From the cell containing the given text, extract its center point as (x, y) coordinate. 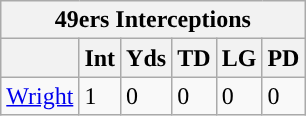
Wright (40, 96)
49ers Interceptions (153, 20)
Yds (146, 58)
Int (100, 58)
TD (194, 58)
PD (284, 58)
LG (239, 58)
1 (100, 96)
